From the cell containing the given text, extract its center point as (x, y) coordinate. 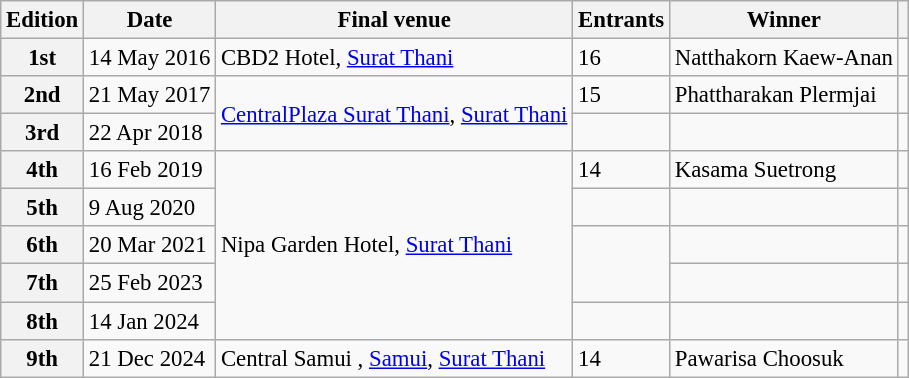
Pawarisa Choosuk (784, 358)
6th (42, 245)
Nipa Garden Hotel, Surat Thani (394, 245)
14 Jan 2024 (150, 321)
Entrants (622, 20)
4th (42, 170)
3rd (42, 133)
Date (150, 20)
Final venue (394, 20)
1st (42, 58)
Winner (784, 20)
16 (622, 58)
5th (42, 208)
15 (622, 95)
Edition (42, 20)
25 Feb 2023 (150, 283)
Phattharakan Plermjai (784, 95)
22 Apr 2018 (150, 133)
21 Dec 2024 (150, 358)
16 Feb 2019 (150, 170)
7th (42, 283)
Central Samui , Samui, Surat Thani (394, 358)
20 Mar 2021 (150, 245)
14 May 2016 (150, 58)
Natthakorn Kaew-Anan (784, 58)
9 Aug 2020 (150, 208)
Kasama Suetrong (784, 170)
8th (42, 321)
CentralPlaza Surat Thani, Surat Thani (394, 114)
9th (42, 358)
21 May 2017 (150, 95)
CBD2 Hotel, Surat Thani (394, 58)
2nd (42, 95)
